Locate the cell with the specified text and output its (X, Y) center coordinate. 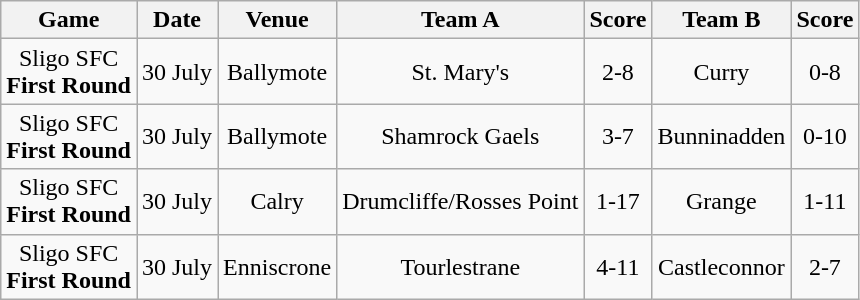
Bunninadden (722, 136)
1-11 (825, 202)
Tourlestrane (460, 266)
2-7 (825, 266)
Enniscrone (278, 266)
Game (69, 20)
0-8 (825, 72)
Calry (278, 202)
3-7 (618, 136)
Team B (722, 20)
1-17 (618, 202)
Date (176, 20)
Curry (722, 72)
Drumcliffe/Rosses Point (460, 202)
2-8 (618, 72)
Team A (460, 20)
0-10 (825, 136)
Venue (278, 20)
4-11 (618, 266)
Grange (722, 202)
St. Mary's (460, 72)
Shamrock Gaels (460, 136)
Castleconnor (722, 266)
